Return (x, y) of the center of cell containing provided text 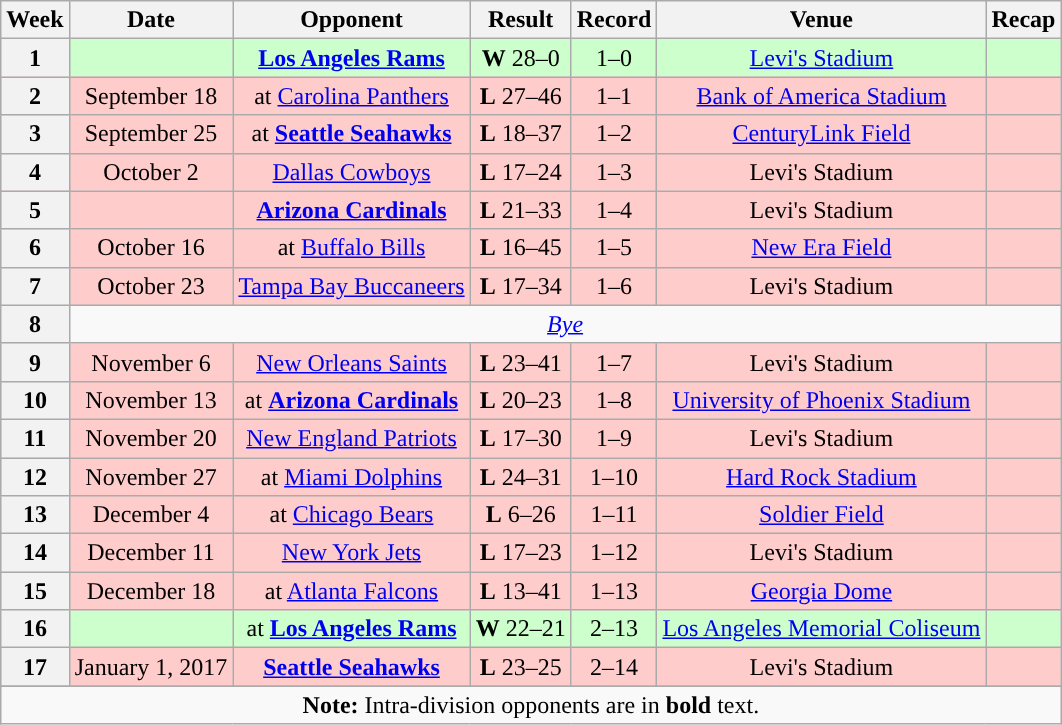
New Era Field (822, 248)
September 25 (151, 134)
Week (35, 20)
at Buffalo Bills (352, 248)
L 13–41 (520, 591)
1–2 (614, 134)
1–4 (614, 210)
L 27–46 (520, 96)
2–14 (614, 667)
L 21–33 (520, 210)
October 2 (151, 172)
New York Jets (352, 553)
7 (35, 286)
Arizona Cardinals (352, 210)
L 17–23 (520, 553)
November 13 (151, 400)
1–9 (614, 438)
October 16 (151, 248)
1–5 (614, 248)
14 (35, 553)
16 (35, 629)
at Seattle Seahawks (352, 134)
University of Phoenix Stadium (822, 400)
December 4 (151, 515)
1–6 (614, 286)
September 18 (151, 96)
January 1, 2017 (151, 667)
17 (35, 667)
1–13 (614, 591)
Los Angeles Rams (352, 58)
W 28–0 (520, 58)
Recap (1024, 20)
L 20–23 (520, 400)
October 23 (151, 286)
New Orleans Saints (352, 362)
Bank of America Stadium (822, 96)
L 17–34 (520, 286)
at Los Angeles Rams (352, 629)
CenturyLink Field (822, 134)
at Carolina Panthers (352, 96)
6 (35, 248)
1 (35, 58)
Venue (822, 20)
Georgia Dome (822, 591)
Los Angeles Memorial Coliseum (822, 629)
L 16–45 (520, 248)
2–13 (614, 629)
at Miami Dolphins (352, 477)
4 (35, 172)
W 22–21 (520, 629)
1–8 (614, 400)
1–11 (614, 515)
L 23–25 (520, 667)
L 6–26 (520, 515)
at Arizona Cardinals (352, 400)
1–1 (614, 96)
1–3 (614, 172)
at Atlanta Falcons (352, 591)
1–0 (614, 58)
December 11 (151, 553)
10 (35, 400)
2 (35, 96)
3 (35, 134)
Result (520, 20)
Record (614, 20)
L 24–31 (520, 477)
at Chicago Bears (352, 515)
11 (35, 438)
November 6 (151, 362)
Date (151, 20)
November 27 (151, 477)
15 (35, 591)
L 17–30 (520, 438)
12 (35, 477)
New England Patriots (352, 438)
Opponent (352, 20)
Note: Intra-division opponents are in bold text. (531, 705)
5 (35, 210)
8 (35, 324)
L 17–24 (520, 172)
1–7 (614, 362)
1–10 (614, 477)
Bye (565, 324)
13 (35, 515)
December 18 (151, 591)
1–12 (614, 553)
Tampa Bay Buccaneers (352, 286)
Seattle Seahawks (352, 667)
9 (35, 362)
L 23–41 (520, 362)
L 18–37 (520, 134)
Dallas Cowboys (352, 172)
November 20 (151, 438)
Hard Rock Stadium (822, 477)
Soldier Field (822, 515)
